For the text-containing cell, return its midpoint in (x, y) coordinate format. 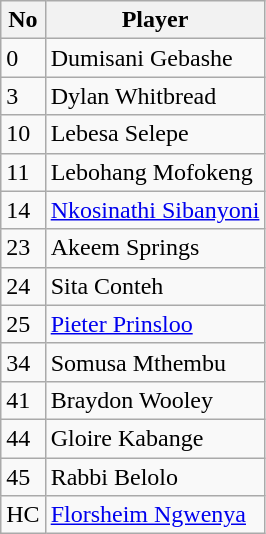
0 (23, 58)
Braydon Wooley (155, 400)
Somusa Mthembu (155, 362)
Nkosinathi Sibanyoni (155, 210)
34 (23, 362)
10 (23, 134)
Florsheim Ngwenya (155, 515)
Rabbi Belolo (155, 477)
Gloire Kabange (155, 438)
Lebesa Selepe (155, 134)
Lebohang Mofokeng (155, 172)
24 (23, 286)
HC (23, 515)
Dumisani Gebashe (155, 58)
Dylan Whitbread (155, 96)
14 (23, 210)
23 (23, 248)
44 (23, 438)
Sita Conteh (155, 286)
3 (23, 96)
Player (155, 20)
Akeem Springs (155, 248)
41 (23, 400)
45 (23, 477)
No (23, 20)
Pieter Prinsloo (155, 324)
25 (23, 324)
11 (23, 172)
